Locate the cell with the specified text and output its [X, Y] center coordinate. 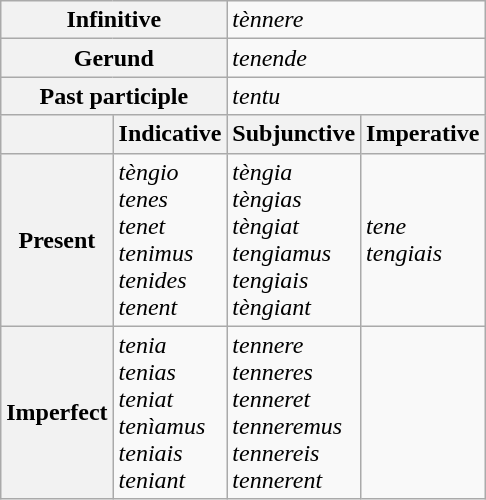
Gerund [114, 58]
tèngiatèngiastèngiattengiamustengiaistèngiant [294, 240]
Present [57, 240]
Past participle [114, 96]
tenetengiais [423, 240]
Imperative [423, 134]
tènnere [356, 20]
tentu [356, 96]
Subjunctive [294, 134]
Infinitive [114, 20]
tèngiotenestenettenimustenidestenent [170, 240]
teniateniasteniattenìamusteniaisteniant [170, 412]
tenneretennerestennerettenneremustennereistennerent [294, 412]
tenende [356, 58]
Indicative [170, 134]
Imperfect [57, 412]
